Locate the cell with the specified text and output its (x, y) center coordinate. 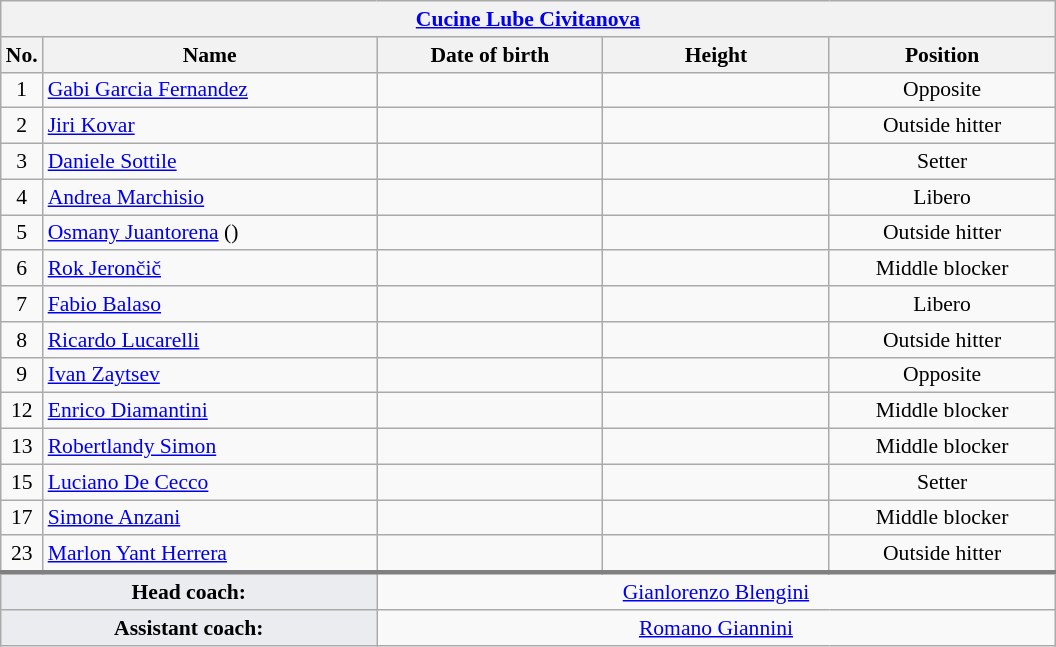
Name (210, 55)
23 (22, 554)
12 (22, 411)
Luciano De Cecco (210, 482)
Marlon Yant Herrera (210, 554)
Romano Giannini (716, 628)
Gabi Garcia Fernandez (210, 90)
2 (22, 126)
Simone Anzani (210, 518)
Ivan Zaytsev (210, 375)
Gianlorenzo Blengini (716, 592)
8 (22, 340)
Osmany Juantorena () (210, 233)
Cucine Lube Civitanova (528, 19)
13 (22, 447)
17 (22, 518)
Assistant coach: (189, 628)
Rok Jerončič (210, 269)
1 (22, 90)
Ricardo Lucarelli (210, 340)
Robertlandy Simon (210, 447)
9 (22, 375)
5 (22, 233)
4 (22, 197)
6 (22, 269)
Position (942, 55)
Height (716, 55)
Fabio Balaso (210, 304)
Daniele Sottile (210, 162)
15 (22, 482)
Andrea Marchisio (210, 197)
3 (22, 162)
7 (22, 304)
No. (22, 55)
Head coach: (189, 592)
Jiri Kovar (210, 126)
Date of birth (490, 55)
Enrico Diamantini (210, 411)
